For the text-containing cell, return its midpoint in [x, y] coordinate format. 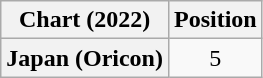
Position [215, 20]
Chart (2022) [85, 20]
Japan (Oricon) [85, 58]
5 [215, 58]
